Return the (x, y) coordinate for the center point of the cell that contains the specified text.  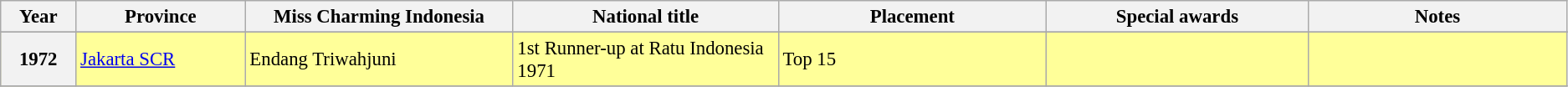
Miss Charming Indonesia (379, 17)
Placement (912, 17)
Year (38, 17)
1972 (38, 60)
Top 15 (912, 60)
Notes (1437, 17)
Jakarta SCR (161, 60)
National title (646, 17)
Endang Triwahjuni (379, 60)
Special awards (1176, 17)
Province (161, 17)
1st Runner-up at Ratu Indonesia 1971 (646, 60)
